From the cell containing the given text, extract its center point as [x, y] coordinate. 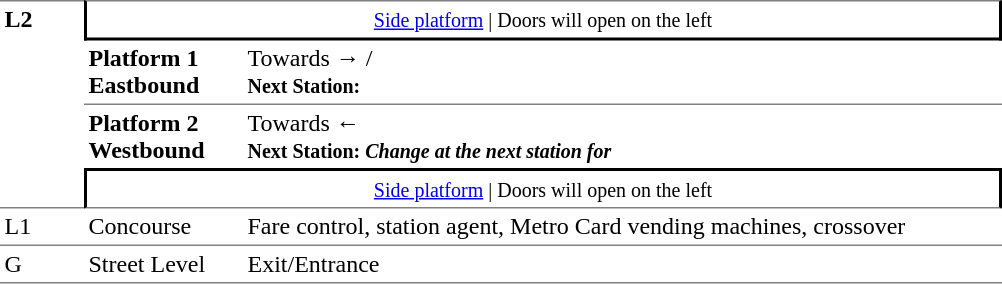
Platform 2Westbound [164, 136]
L2 [42, 104]
Concourse [164, 226]
L1 [42, 226]
Platform 1Eastbound [164, 72]
Exit/Entrance [622, 264]
Towards ← Next Station: Change at the next station for [622, 136]
Fare control, station agent, Metro Card vending machines, crossover [622, 226]
Towards → / Next Station: [622, 72]
Street Level [164, 264]
G [42, 264]
